Return [X, Y] of the center of cell containing provided text 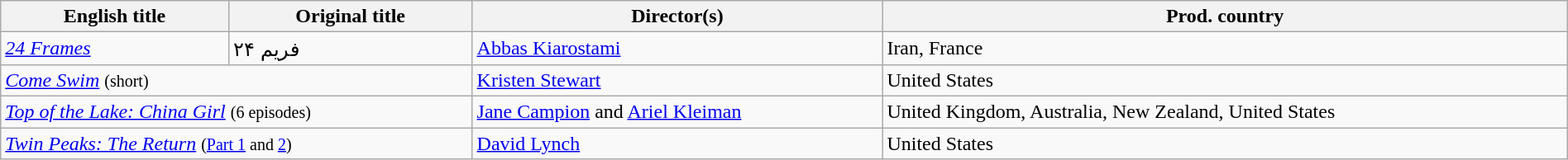
Iran, France [1225, 49]
Kristen Stewart [677, 80]
Come Swim (short) [237, 80]
David Lynch [677, 143]
Prod. country [1225, 16]
Original title [351, 16]
24 Frames [115, 49]
Twin Peaks: The Return (Part 1 and 2) [237, 143]
English title [115, 16]
Top of the Lake: China Girl (6 episodes) [237, 111]
۲۴ فریم [351, 49]
Jane Campion and Ariel Kleiman [677, 111]
United Kingdom, Australia, New Zealand, United States [1225, 111]
Director(s) [677, 16]
Abbas Kiarostami [677, 49]
